Search for the cell housing the specified text and yield its [x, y] center coordinate. 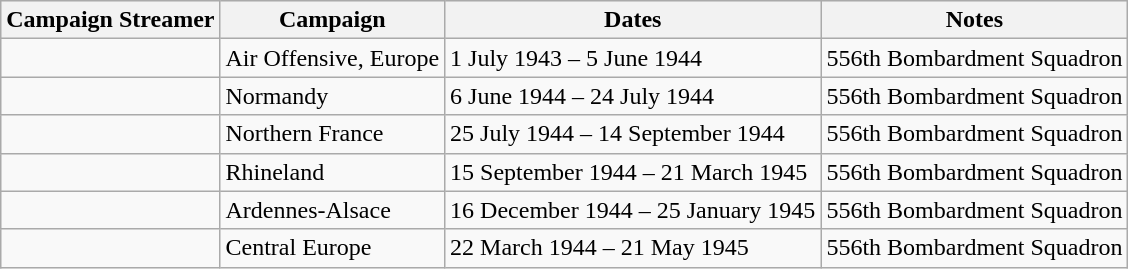
15 September 1944 – 21 March 1945 [633, 172]
Ardennes-Alsace [332, 210]
6 June 1944 – 24 July 1944 [633, 96]
25 July 1944 – 14 September 1944 [633, 134]
22 March 1944 – 21 May 1945 [633, 248]
1 July 1943 – 5 June 1944 [633, 58]
Campaign Streamer [110, 20]
Normandy [332, 96]
Campaign [332, 20]
Notes [974, 20]
Air Offensive, Europe [332, 58]
16 December 1944 – 25 January 1945 [633, 210]
Dates [633, 20]
Central Europe [332, 248]
Northern France [332, 134]
Rhineland [332, 172]
